For the text-containing cell, return its midpoint in [x, y] coordinate format. 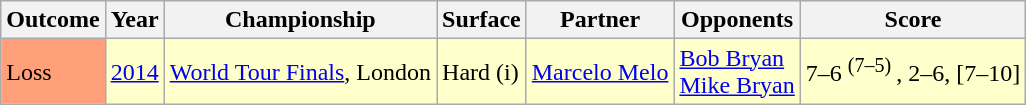
Opponents [737, 20]
World Tour Finals, London [300, 72]
Surface [482, 20]
Marcelo Melo [600, 72]
2014 [134, 72]
Hard (i) [482, 72]
7–6 (7–5) , 2–6, [7–10] [912, 72]
Partner [600, 20]
Year [134, 20]
Score [912, 20]
Championship [300, 20]
Outcome [53, 20]
Loss [53, 72]
Bob Bryan Mike Bryan [737, 72]
